Return (x, y) of the center of cell containing provided text 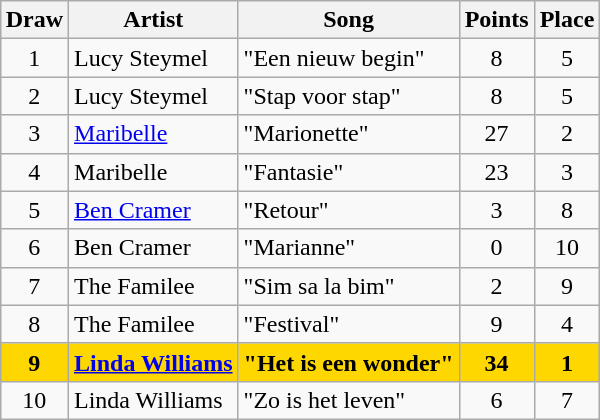
"Zo is het leven" (348, 400)
34 (496, 362)
Place (567, 20)
"Stap voor stap" (348, 96)
Artist (154, 20)
"Sim sa la bim" (348, 286)
Points (496, 20)
"Festival" (348, 324)
0 (496, 248)
Draw (34, 20)
27 (496, 134)
"Marianne" (348, 248)
"Marionette" (348, 134)
"Het is een wonder" (348, 362)
"Retour" (348, 210)
23 (496, 172)
"Een nieuw begin" (348, 58)
Song (348, 20)
"Fantasie" (348, 172)
